Pinpoint the cell where the given text exists, returning its [X, Y] midpoint coordinate. 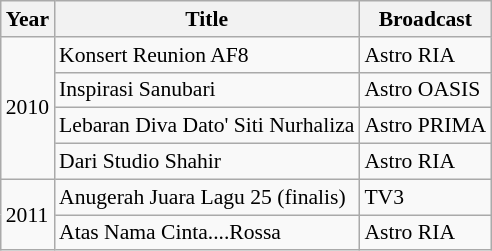
Anugerah Juara Lagu 25 (finalis) [206, 197]
Konsert Reunion AF8 [206, 55]
Broadcast [425, 19]
Inspirasi Sanubari [206, 90]
Astro OASIS [425, 90]
Title [206, 19]
2010 [28, 108]
Lebaran Diva Dato' Siti Nurhaliza [206, 126]
Atas Nama Cinta....Rossa [206, 233]
Astro PRIMA [425, 126]
TV3 [425, 197]
Dari Studio Shahir [206, 162]
Year [28, 19]
2011 [28, 214]
